Output the (x, y) coordinate of the center of the cell containing the given text.  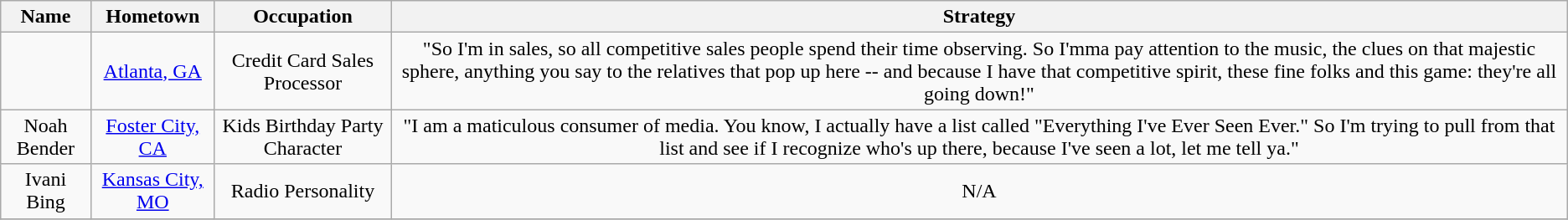
Atlanta, GA (152, 71)
Kids Birthday Party Character (302, 137)
Credit Card Sales Processor (302, 71)
Foster City, CA (152, 137)
Occupation (302, 17)
Radio Personality (302, 191)
Strategy (980, 17)
Hometown (152, 17)
Ivani Bing (45, 191)
Noah Bender (45, 137)
N/A (980, 191)
Kansas City, MO (152, 191)
Name (45, 17)
